Return the [X, Y] coordinate for the center point of the cell that contains the specified text.  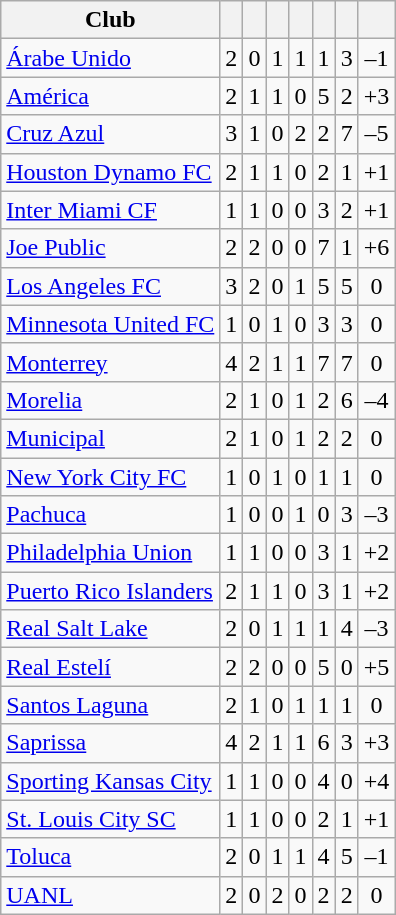
Cruz Azul [110, 134]
Santos Laguna [110, 705]
Inter Miami CF [110, 210]
+6 [376, 248]
Minnesota United FC [110, 324]
Saprissa [110, 743]
Pachuca [110, 515]
Sporting Kansas City [110, 781]
Los Angeles FC [110, 286]
Club [110, 20]
Morelia [110, 400]
New York City FC [110, 477]
+5 [376, 667]
Real Estelí [110, 667]
Houston Dynamo FC [110, 172]
UANL [110, 895]
Joe Public [110, 248]
Real Salt Lake [110, 629]
St. Louis City SC [110, 819]
Municipal [110, 438]
Philadelphia Union [110, 553]
Puerto Rico Islanders [110, 591]
América [110, 96]
Toluca [110, 857]
–4 [376, 400]
–5 [376, 134]
Árabe Unido [110, 58]
+4 [376, 781]
Monterrey [110, 362]
